Output the [X, Y] coordinate of the center of the cell containing the given text.  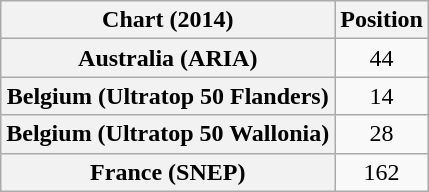
162 [382, 172]
28 [382, 134]
France (SNEP) [168, 172]
Belgium (Ultratop 50 Wallonia) [168, 134]
Position [382, 20]
44 [382, 58]
Australia (ARIA) [168, 58]
Chart (2014) [168, 20]
Belgium (Ultratop 50 Flanders) [168, 96]
14 [382, 96]
